Extract the [X, Y] coordinate from the center of the cell holding the provided text.  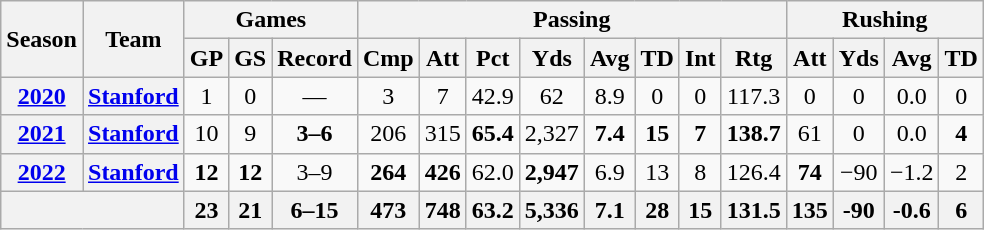
2,947 [552, 172]
Rushing [884, 20]
5,336 [552, 210]
2,327 [552, 134]
42.9 [492, 96]
7.1 [610, 210]
21 [250, 210]
Games [270, 20]
74 [810, 172]
23 [206, 210]
8.9 [610, 96]
315 [442, 134]
Cmp [388, 58]
6–15 [315, 210]
GP [206, 58]
117.3 [754, 96]
8 [700, 172]
748 [442, 210]
Passing [572, 20]
138.7 [754, 134]
7.4 [610, 134]
63.2 [492, 210]
61 [810, 134]
Pct [492, 58]
131.5 [754, 210]
65.4 [492, 134]
−90 [858, 172]
-0.6 [912, 210]
−1.2 [912, 172]
126.4 [754, 172]
Season [42, 39]
Rtg [754, 58]
62.0 [492, 172]
13 [657, 172]
10 [206, 134]
2021 [42, 134]
206 [388, 134]
3–6 [315, 134]
— [315, 96]
3–9 [315, 172]
62 [552, 96]
2 [961, 172]
426 [442, 172]
Record [315, 58]
Int [700, 58]
264 [388, 172]
9 [250, 134]
3 [388, 96]
2022 [42, 172]
4 [961, 134]
135 [810, 210]
473 [388, 210]
2020 [42, 96]
Team [133, 39]
GS [250, 58]
1 [206, 96]
6.9 [610, 172]
-90 [858, 210]
28 [657, 210]
6 [961, 210]
